Return (x, y) of the center of cell containing provided text 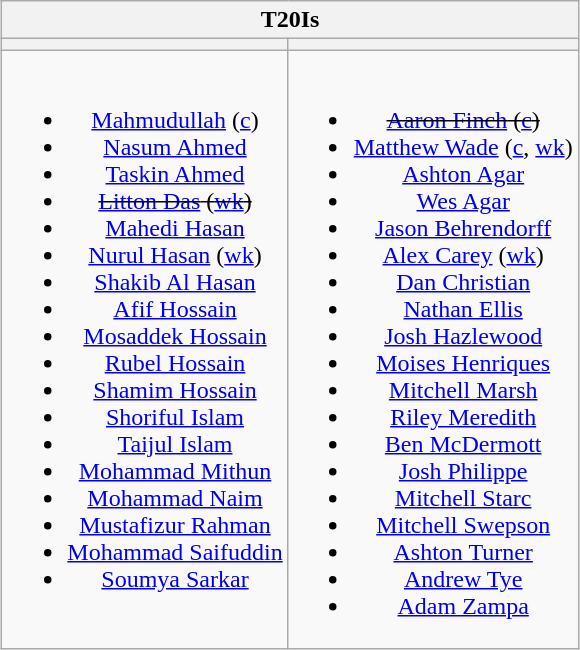
T20Is (290, 20)
